Return [X, Y] of the center of cell containing provided text 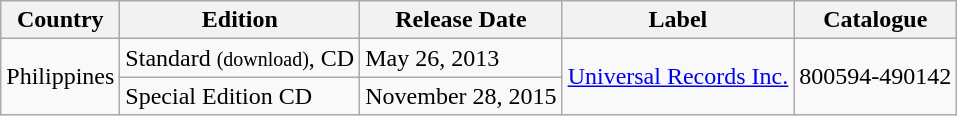
Edition [240, 20]
November 28, 2015 [461, 96]
Standard (download), CD [240, 58]
Special Edition CD [240, 96]
Country [60, 20]
Catalogue [876, 20]
Label [678, 20]
Universal Records Inc. [678, 77]
Release Date [461, 20]
May 26, 2013 [461, 58]
800594-490142 [876, 77]
Philippines [60, 77]
